Scan for the cell matching the given text and deliver its [X, Y] coordinate at center. 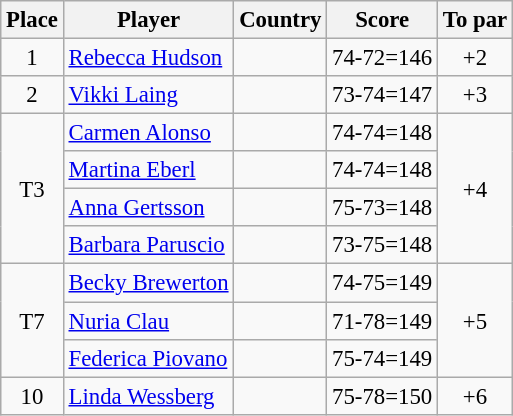
Score [382, 20]
Country [280, 20]
Becky Brewerton [148, 283]
Barbara Paruscio [148, 245]
Federica Piovano [148, 358]
Carmen Alonso [148, 133]
74-75=149 [382, 283]
T3 [32, 189]
Linda Wessberg [148, 396]
Nuria Clau [148, 321]
Player [148, 20]
To par [476, 20]
2 [32, 95]
75-74=149 [382, 358]
75-78=150 [382, 396]
Vikki Laing [148, 95]
73-75=148 [382, 245]
10 [32, 396]
74-72=146 [382, 58]
+2 [476, 58]
1 [32, 58]
+4 [476, 189]
75-73=148 [382, 208]
+6 [476, 396]
Anna Gertsson [148, 208]
Rebecca Hudson [148, 58]
Place [32, 20]
T7 [32, 320]
73-74=147 [382, 95]
+3 [476, 95]
+5 [476, 320]
71-78=149 [382, 321]
Martina Eberl [148, 170]
